Provide the [x, y] coordinate of the cell's center where the given text is located.  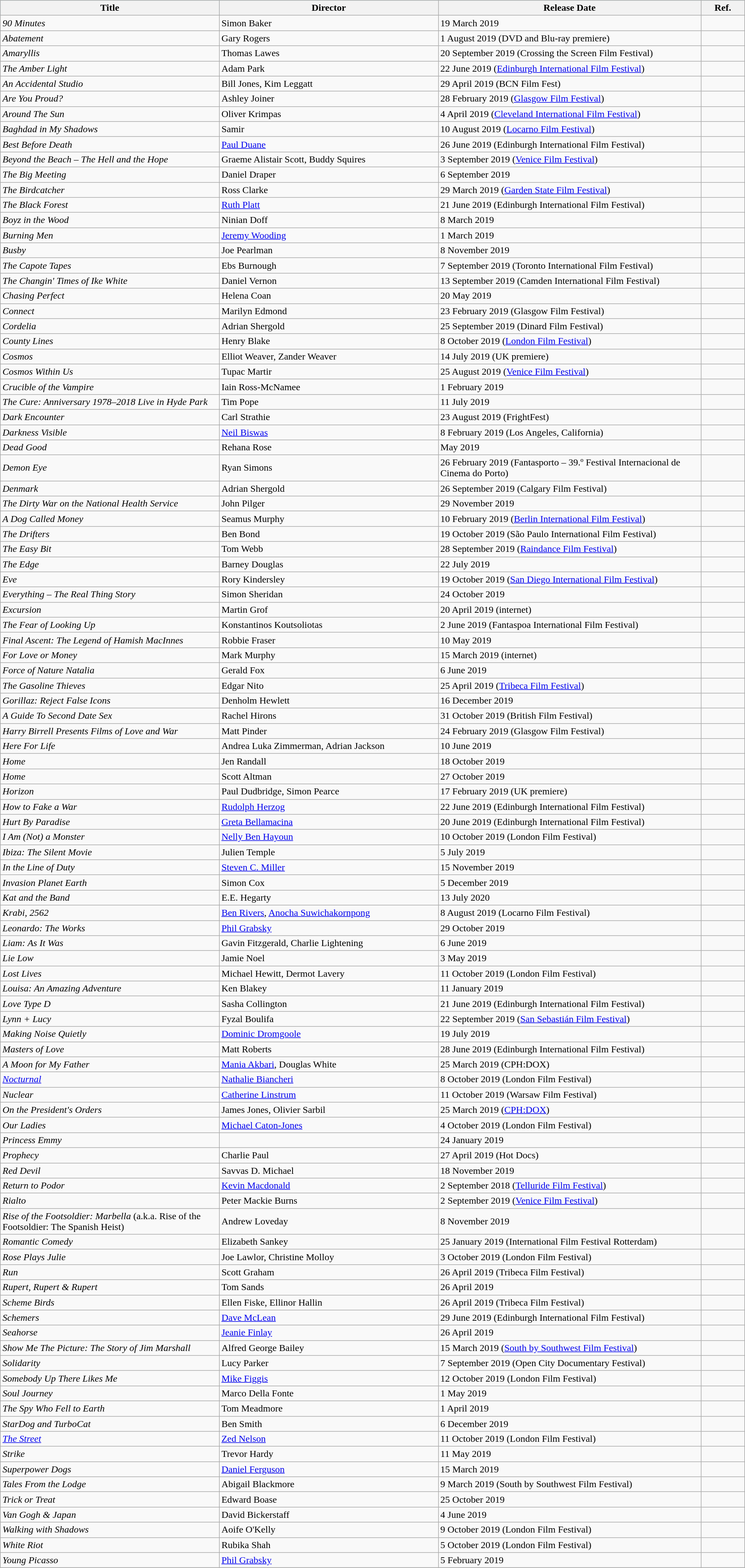
Show Me The Picture: The Story of Jim Marshall [110, 1348]
Denmark [110, 489]
Seamus Murphy [329, 519]
Romantic Comedy [110, 1242]
Paul Duane [329, 144]
1 May 2019 [569, 1393]
29 November 2019 [569, 504]
Liam: As It Was [110, 943]
10 February 2019 (Berlin International Film Festival) [569, 519]
The Cure: Anniversary 1978–2018 Live in Hyde Park [110, 402]
Nathalie Biancheri [329, 1079]
22 July 2019 [569, 564]
15 November 2019 [569, 867]
90 Minutes [110, 23]
Harry Birrell Presents Films of Love and War [110, 731]
Ross Clarke [329, 190]
25 January 2019 (International Film Festival Rotterdam) [569, 1242]
Iain Ross-McNamee [329, 387]
Tim Pope [329, 402]
Lynn + Lucy [110, 1019]
Jamie Noel [329, 958]
29 October 2019 [569, 928]
Somebody Up There Likes Me [110, 1378]
4 October 2019 (London Film Festival) [569, 1125]
Fyzal Boulifa [329, 1019]
24 February 2019 (Glasgow Film Festival) [569, 731]
The Big Meeting [110, 174]
Van Gogh & Japan [110, 1515]
Krabi, 2562 [110, 913]
17 February 2019 (UK premiere) [569, 792]
Daniel Ferguson [329, 1469]
5 December 2019 [569, 882]
Rupert, Rupert & Rupert [110, 1287]
The Edge [110, 564]
13 July 2020 [569, 897]
Dominic Dromgoole [329, 1034]
Abatement [110, 38]
StarDog and TurboCat [110, 1423]
Henry Blake [329, 341]
The Street [110, 1439]
Simon Sheridan [329, 594]
Invasion Planet Earth [110, 882]
The Drifters [110, 534]
Lost Lives [110, 974]
Leonardo: The Works [110, 928]
10 August 2019 (Locarno Film Festival) [569, 129]
11 May 2019 [569, 1454]
Dave McLean [329, 1318]
10 June 2019 [569, 746]
8 August 2019 (Locarno Film Festival) [569, 913]
19 March 2019 [569, 23]
3 September 2019 (Venice Film Festival) [569, 159]
Beyond the Beach – The Hell and the Hope [110, 159]
Adam Park [329, 68]
9 October 2019 (London Film Festival) [569, 1530]
Cosmos Within Us [110, 371]
Konstantinos Koutsoliotas [329, 625]
In the Line of Duty [110, 867]
John Pilger [329, 504]
Nocturnal [110, 1079]
Thomas Lawes [329, 53]
Director [329, 8]
28 February 2019 (Glasgow Film Festival) [569, 99]
E.E. Hegarty [329, 897]
Tom Sands [329, 1287]
Gerald Fox [329, 670]
Kevin Macdonald [329, 1186]
11 October 2019 (Warsaw Film Festival) [569, 1095]
Princess Emmy [110, 1140]
Cosmos [110, 356]
Dead Good [110, 448]
Baghdad in My Shadows [110, 129]
Rise of the Footsoldier: Marbella (a.k.a. Rise of the Footsoldier: The Spanish Heist) [110, 1222]
Elizabeth Sankey [329, 1242]
19 October 2019 (São Paulo International Film Festival) [569, 534]
Amaryllis [110, 53]
The Gasoline Thieves [110, 685]
Hurt By Paradise [110, 822]
1 March 2019 [569, 235]
Paul Dudbridge, Simon Pearce [329, 792]
15 March 2019 (South by Southwest Film Festival) [569, 1348]
5 July 2019 [569, 852]
Ninian Doff [329, 220]
Around The Sun [110, 114]
15 March 2019 (internet) [569, 655]
Solidarity [110, 1363]
Marco Della Fonte [329, 1393]
Joe Lawlor, Christine Molloy [329, 1257]
10 October 2019 (London Film Festival) [569, 837]
Martin Grof [329, 610]
Scott Graham [329, 1272]
1 February 2019 [569, 387]
20 May 2019 [569, 296]
6 December 2019 [569, 1423]
Charlie Paul [329, 1155]
3 May 2019 [569, 958]
The Dirty War on the National Health Service [110, 504]
Rudolph Herzog [329, 807]
Ebs Burnough [329, 266]
Our Ladies [110, 1125]
Final Ascent: The Legend of Hamish MacInnes [110, 640]
Ibiza: The Silent Movie [110, 852]
Scott Altman [329, 776]
Trevor Hardy [329, 1454]
1 April 2019 [569, 1408]
The Black Forest [110, 205]
Peter Mackie Burns [329, 1201]
Rory Kindersley [329, 579]
Return to Podor [110, 1186]
A Guide To Second Date Sex [110, 716]
Louisa: An Amazing Adventure [110, 989]
The Amber Light [110, 68]
The Birdcatcher [110, 190]
Edward Boase [329, 1500]
Steven C. Miller [329, 867]
24 January 2019 [569, 1140]
County Lines [110, 341]
Ben Smith [329, 1423]
Tom Meadmore [329, 1408]
Excursion [110, 610]
Michael Hewitt, Dermot Lavery [329, 974]
15 March 2019 [569, 1469]
25 April 2019 (Tribeca Film Festival) [569, 685]
Lie Low [110, 958]
26 February 2019 (Fantasporto – 39.º Festival Internacional de Cinema do Porto) [569, 468]
How to Fake a War [110, 807]
Superpower Dogs [110, 1469]
18 October 2019 [569, 761]
Tales From the Lodge [110, 1484]
Andrea Luka Zimmerman, Adrian Jackson [329, 746]
Soul Journey [110, 1393]
2 June 2019 (Fantaspoa International Film Festival) [569, 625]
11 July 2019 [569, 402]
Ref. [723, 8]
Love Type D [110, 1004]
Everything – The Real Thing Story [110, 594]
Rachel Hirons [329, 716]
Jen Randall [329, 761]
Ken Blakey [329, 989]
Nelly Ben Hayoun [329, 837]
25 August 2019 (Venice Film Festival) [569, 371]
Andrew Loveday [329, 1222]
Strike [110, 1454]
26 June 2019 (Edinburgh International Film Festival) [569, 144]
Run [110, 1272]
Force of Nature Natalia [110, 670]
Abigail Blackmore [329, 1484]
Catherine Linstrum [329, 1095]
29 June 2019 (Edinburgh International Film Festival) [569, 1318]
Ellen Fiske, Ellinor Hallin [329, 1302]
4 June 2019 [569, 1515]
Ben Bond [329, 534]
Aoife O'Kelly [329, 1530]
The Fear of Looking Up [110, 625]
Are You Proud? [110, 99]
25 September 2019 (Dinard Film Festival) [569, 326]
5 October 2019 (London Film Festival) [569, 1545]
Making Noise Quietly [110, 1034]
I Am (Not) a Monster [110, 837]
11 January 2019 [569, 989]
Simon Cox [329, 882]
20 September 2019 (Crossing the Screen Film Festival) [569, 53]
Tupac Martir [329, 371]
Gorillaz: Reject False Icons [110, 701]
Mike Figgis [329, 1378]
The Easy Bit [110, 549]
Rialto [110, 1201]
24 October 2019 [569, 594]
Kat and the Band [110, 897]
Marilyn Edmond [329, 311]
Title [110, 8]
Neil Biswas [329, 432]
Denholm Hewlett [329, 701]
Dark Encounter [110, 417]
James Jones, Olivier Sarbil [329, 1110]
Rose Plays Julie [110, 1257]
The Changin' Times of Ike White [110, 281]
Robbie Fraser [329, 640]
Crucible of the Vampire [110, 387]
Horizon [110, 792]
Nuclear [110, 1095]
Ben Rivers, Anocha Suwichakornpong [329, 913]
Edgar Nito [329, 685]
Simon Baker [329, 23]
Chasing Perfect [110, 296]
A Moon for My Father [110, 1064]
27 April 2019 (Hot Docs) [569, 1155]
2 September 2019 (Venice Film Festival) [569, 1201]
Savvas D. Michael [329, 1170]
Here For Life [110, 746]
Young Picasso [110, 1560]
Cordelia [110, 326]
Schemers [110, 1318]
29 April 2019 (BCN Film Fest) [569, 84]
Helena Coan [329, 296]
Oliver Krimpas [329, 114]
13 September 2019 (Camden International Film Festival) [569, 281]
19 October 2019 (San Diego International Film Festival) [569, 579]
8 February 2019 (Los Angeles, California) [569, 432]
4 April 2019 (Cleveland International Film Festival) [569, 114]
Busby [110, 250]
Best Before Death [110, 144]
23 August 2019 (FrightFest) [569, 417]
Rubika Shah [329, 1545]
Sasha Collington [329, 1004]
Gavin Fitzgerald, Charlie Lightening [329, 943]
Gary Rogers [329, 38]
1 August 2019 (DVD and Blu-ray premiere) [569, 38]
7 September 2019 (Toronto International Film Festival) [569, 266]
Connect [110, 311]
5 February 2019 [569, 1560]
9 March 2019 (South by Southwest Film Festival) [569, 1484]
Joe Pearlman [329, 250]
Rehana Rose [329, 448]
29 March 2019 (Garden State Film Festival) [569, 190]
Alfred George Bailey [329, 1348]
Carl Strathie [329, 417]
Darkness Visible [110, 432]
23 February 2019 (Glasgow Film Festival) [569, 311]
28 June 2019 (Edinburgh International Film Festival) [569, 1049]
For Love or Money [110, 655]
Lucy Parker [329, 1363]
Julien Temple [329, 852]
20 April 2019 (internet) [569, 610]
27 October 2019 [569, 776]
A Dog Called Money [110, 519]
16 December 2019 [569, 701]
Boyz in the Wood [110, 220]
20 June 2019 (Edinburgh International Film Festival) [569, 822]
Trick or Treat [110, 1500]
Greta Bellamacina [329, 822]
Jeanie Finlay [329, 1333]
18 November 2019 [569, 1170]
Eve [110, 579]
Graeme Alistair Scott, Buddy Squires [329, 159]
David Bickerstaff [329, 1515]
14 July 2019 (UK premiere) [569, 356]
Mark Murphy [329, 655]
22 September 2019 (San Sebastián Film Festival) [569, 1019]
Seahorse [110, 1333]
Elliot Weaver, Zander Weaver [329, 356]
Matt Roberts [329, 1049]
Walking with Shadows [110, 1530]
Zed Nelson [329, 1439]
3 October 2019 (London Film Festival) [569, 1257]
Demon Eye [110, 468]
8 March 2019 [569, 220]
Prophecy [110, 1155]
The Capote Tapes [110, 266]
Ruth Platt [329, 205]
12 October 2019 (London Film Festival) [569, 1378]
Mania Akbari, Douglas White [329, 1064]
Burning Men [110, 235]
Tom Webb [329, 549]
Bill Jones, Kim Leggatt [329, 84]
Barney Douglas [329, 564]
Daniel Vernon [329, 281]
Matt Pinder [329, 731]
Ryan Simons [329, 468]
31 October 2019 (British Film Festival) [569, 716]
Samir [329, 129]
Masters of Love [110, 1049]
May 2019 [569, 448]
Daniel Draper [329, 174]
Ashley Joiner [329, 99]
Red Devil [110, 1170]
Michael Caton-Jones [329, 1125]
2 September 2018 (Telluride Film Festival) [569, 1186]
28 September 2019 (Raindance Film Festival) [569, 549]
Release Date [569, 8]
On the President's Orders [110, 1110]
White Riot [110, 1545]
An Accidental Studio [110, 84]
Jeremy Wooding [329, 235]
7 September 2019 (Open City Documentary Festival) [569, 1363]
10 May 2019 [569, 640]
The Spy Who Fell to Earth [110, 1408]
25 October 2019 [569, 1500]
6 September 2019 [569, 174]
19 July 2019 [569, 1034]
26 September 2019 (Calgary Film Festival) [569, 489]
Scheme Birds [110, 1302]
